Extract the [x, y] coordinate from the center of the cell holding the provided text.  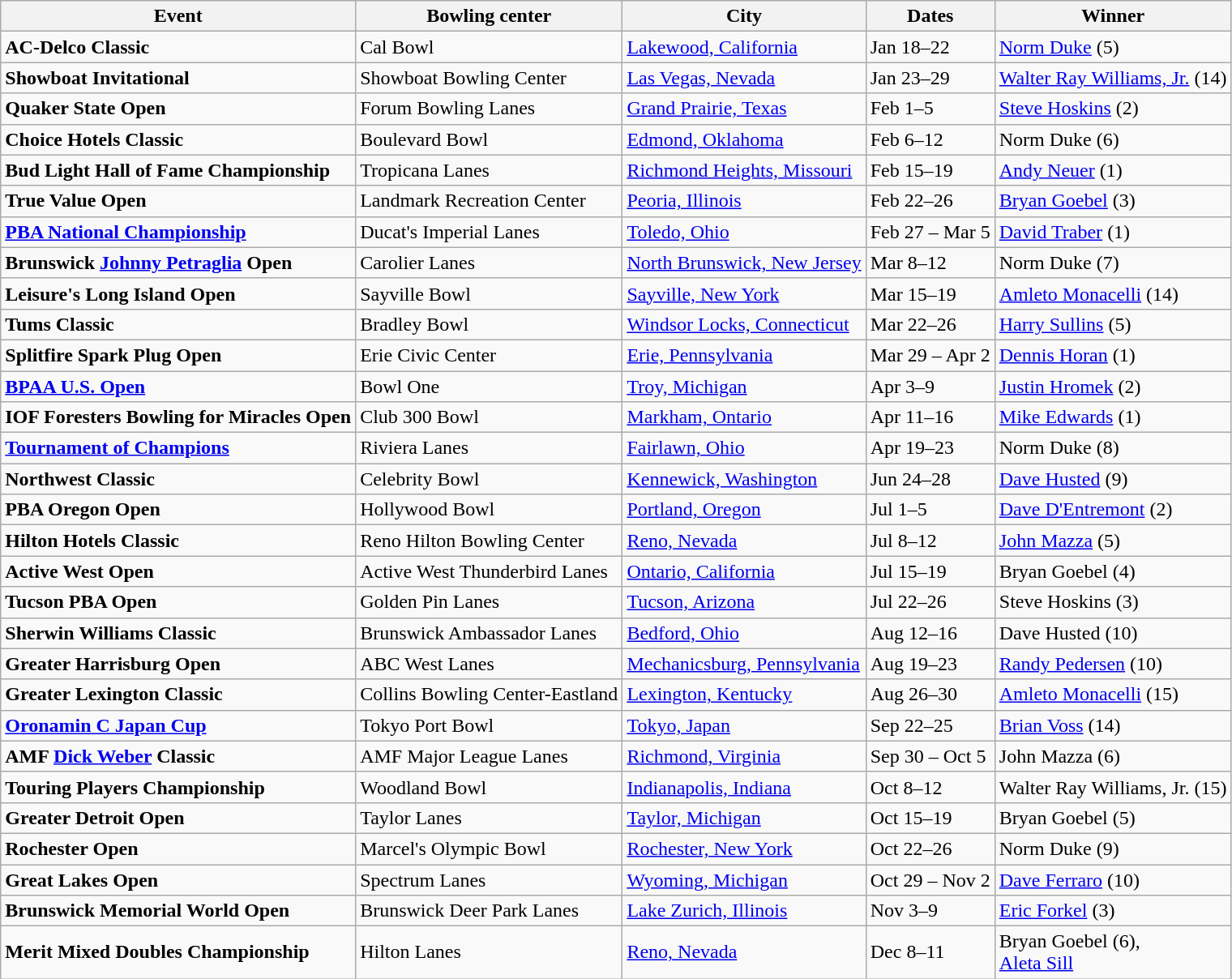
Golden Pin Lanes [490, 602]
John Mazza (6) [1113, 756]
Sayville, New York [744, 293]
Norm Duke (9) [1113, 849]
Walter Ray Williams, Jr. (15) [1113, 787]
Tucson PBA Open [178, 602]
Feb 27 – Mar 5 [930, 232]
Aug 19–23 [930, 664]
Collins Bowling Center-Eastland [490, 695]
Mike Edwards (1) [1113, 417]
Mar 15–19 [930, 293]
Leisure's Long Island Open [178, 293]
Lakewood, California [744, 47]
Apr 19–23 [930, 448]
Indianapolis, Indiana [744, 787]
Bryan Goebel (6),Aleta Sill [1113, 953]
Aug 12–16 [930, 633]
Walter Ray Williams, Jr. (14) [1113, 78]
Forum Bowling Lanes [490, 109]
Lake Zurich, Illinois [744, 911]
Tropicana Lanes [490, 170]
Oct 15–19 [930, 818]
Bud Light Hall of Fame Championship [178, 170]
Dave D'Entremont (2) [1113, 510]
Ontario, California [744, 571]
Dave Husted (9) [1113, 479]
Bowl One [490, 387]
Bedford, Ohio [744, 633]
Jul 8–12 [930, 541]
Feb 1–5 [930, 109]
Amleto Monacelli (14) [1113, 293]
Tournament of Champions [178, 448]
Brunswick Johnny Petraglia Open [178, 263]
Jul 15–19 [930, 571]
AC-Delco Classic [178, 47]
Sep 30 – Oct 5 [930, 756]
Oct 22–26 [930, 849]
Amleto Monacelli (15) [1113, 695]
Rochester, New York [744, 849]
AMF Dick Weber Classic [178, 756]
Winner [1113, 16]
Jun 24–28 [930, 479]
Las Vegas, Nevada [744, 78]
Portland, Oregon [744, 510]
Dennis Horan (1) [1113, 355]
Oronamin C Japan Cup [178, 725]
Nov 3–9 [930, 911]
Spectrum Lanes [490, 879]
Jul 22–26 [930, 602]
Mar 22–26 [930, 324]
Taylor, Michigan [744, 818]
Dec 8–11 [930, 953]
Great Lakes Open [178, 879]
Mechanicsburg, Pennsylvania [744, 664]
Splitfire Spark Plug Open [178, 355]
Justin Hromek (2) [1113, 387]
Randy Pedersen (10) [1113, 664]
City [744, 16]
AMF Major League Lanes [490, 756]
Windsor Locks, Connecticut [744, 324]
Marcel's Olympic Bowl [490, 849]
Bryan Goebel (5) [1113, 818]
Brunswick Deer Park Lanes [490, 911]
Norm Duke (7) [1113, 263]
Norm Duke (6) [1113, 139]
Carolier Lanes [490, 263]
BPAA U.S. Open [178, 387]
Dave Ferraro (10) [1113, 879]
Aug 26–30 [930, 695]
Steve Hoskins (2) [1113, 109]
Erie Civic Center [490, 355]
Norm Duke (5) [1113, 47]
Bryan Goebel (3) [1113, 201]
Brunswick Ambassador Lanes [490, 633]
Event [178, 16]
Taylor Lanes [490, 818]
Tums Classic [178, 324]
North Brunswick, New Jersey [744, 263]
Greater Detroit Open [178, 818]
Markham, Ontario [744, 417]
PBA Oregon Open [178, 510]
Hollywood Bowl [490, 510]
Harry Sullins (5) [1113, 324]
Brunswick Memorial World Open [178, 911]
Showboat Bowling Center [490, 78]
Feb 15–19 [930, 170]
Erie, Pennsylvania [744, 355]
Merit Mixed Doubles Championship [178, 953]
Ducat's Imperial Lanes [490, 232]
Choice Hotels Classic [178, 139]
Bradley Bowl [490, 324]
Brian Voss (14) [1113, 725]
Touring Players Championship [178, 787]
Jan 18–22 [930, 47]
Richmond, Virginia [744, 756]
Tokyo Port Bowl [490, 725]
Riviera Lanes [490, 448]
Eric Forkel (3) [1113, 911]
Greater Harrisburg Open [178, 664]
Tucson, Arizona [744, 602]
Troy, Michigan [744, 387]
Rochester Open [178, 849]
Apr 3–9 [930, 387]
Club 300 Bowl [490, 417]
Northwest Classic [178, 479]
Greater Lexington Classic [178, 695]
Toledo, Ohio [744, 232]
Active West Open [178, 571]
Hilton Hotels Classic [178, 541]
Showboat Invitational [178, 78]
John Mazza (5) [1113, 541]
PBA National Championship [178, 232]
Oct 8–12 [930, 787]
Celebrity Bowl [490, 479]
Bryan Goebel (4) [1113, 571]
Wyoming, Michigan [744, 879]
Feb 6–12 [930, 139]
IOF Foresters Bowling for Miracles Open [178, 417]
Grand Prairie, Texas [744, 109]
Jul 1–5 [930, 510]
Bowling center [490, 16]
Tokyo, Japan [744, 725]
Mar 8–12 [930, 263]
Mar 29 – Apr 2 [930, 355]
Kennewick, Washington [744, 479]
Lexington, Kentucky [744, 695]
Peoria, Illinois [744, 201]
Edmond, Oklahoma [744, 139]
Feb 22–26 [930, 201]
Landmark Recreation Center [490, 201]
Steve Hoskins (3) [1113, 602]
Norm Duke (8) [1113, 448]
Apr 11–16 [930, 417]
Andy Neuer (1) [1113, 170]
Dave Husted (10) [1113, 633]
Hilton Lanes [490, 953]
Sayville Bowl [490, 293]
Quaker State Open [178, 109]
Boulevard Bowl [490, 139]
Sherwin Williams Classic [178, 633]
Reno Hilton Bowling Center [490, 541]
Jan 23–29 [930, 78]
ABC West Lanes [490, 664]
Oct 29 – Nov 2 [930, 879]
Active West Thunderbird Lanes [490, 571]
Richmond Heights, Missouri [744, 170]
David Traber (1) [1113, 232]
True Value Open [178, 201]
Sep 22–25 [930, 725]
Cal Bowl [490, 47]
Woodland Bowl [490, 787]
Dates [930, 16]
Fairlawn, Ohio [744, 448]
